For the text-containing cell, return its midpoint in [X, Y] coordinate format. 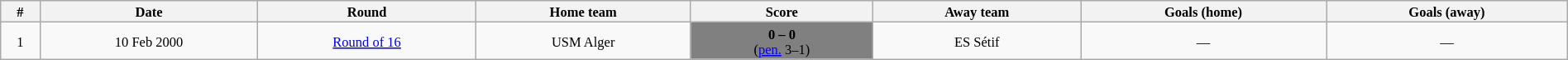
Goals (home) [1204, 12]
Home team [583, 12]
10 Feb 2000 [149, 41]
1 [20, 41]
USM Alger [583, 41]
Score [782, 12]
Round of 16 [367, 41]
Date [149, 12]
Away team [978, 12]
Round [367, 12]
Goals (away) [1447, 12]
# [20, 12]
ES Sétif [978, 41]
0 – 0(pen. 3–1) [782, 41]
